Identify which cell holds the provided text, then report its (x, y) central coordinate. 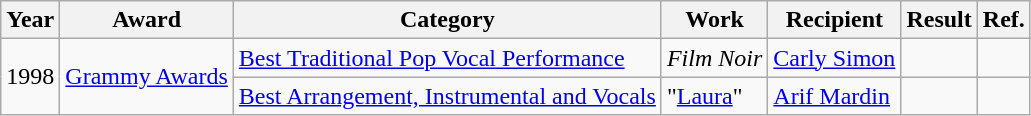
Best Arrangement, Instrumental and Vocals (447, 96)
Work (714, 20)
Recipient (834, 20)
Arif Mardin (834, 96)
Grammy Awards (147, 77)
Ref. (1004, 20)
Result (939, 20)
Award (147, 20)
"Laura" (714, 96)
Category (447, 20)
1998 (30, 77)
Carly Simon (834, 58)
Best Traditional Pop Vocal Performance (447, 58)
Year (30, 20)
Film Noir (714, 58)
